Output the (X, Y) coordinate of the center of the cell containing the given text.  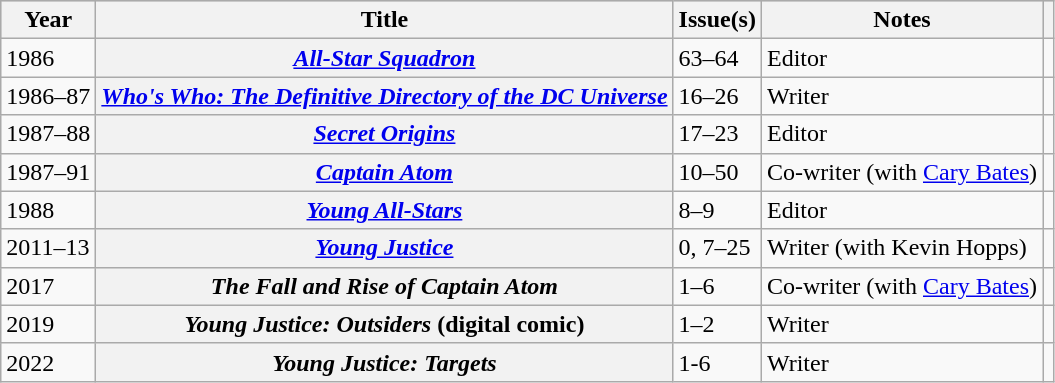
1987–88 (48, 134)
Young Justice (384, 248)
1986–87 (48, 96)
Who's Who: The Definitive Directory of the DC Universe (384, 96)
2011–13 (48, 248)
10–50 (717, 172)
1988 (48, 210)
Writer (with Kevin Hopps) (902, 248)
Young Justice: Targets (384, 362)
1-6 (717, 362)
2022 (48, 362)
2019 (48, 324)
1–6 (717, 286)
The Fall and Rise of Captain Atom (384, 286)
2017 (48, 286)
Young All-Stars (384, 210)
1987–91 (48, 172)
Title (384, 20)
8–9 (717, 210)
Young Justice: Outsiders (digital comic) (384, 324)
Year (48, 20)
17–23 (717, 134)
16–26 (717, 96)
63–64 (717, 58)
1986 (48, 58)
All-Star Squadron (384, 58)
Secret Origins (384, 134)
Captain Atom (384, 172)
Issue(s) (717, 20)
0, 7–25 (717, 248)
1–2 (717, 324)
Notes (902, 20)
